Extract the (x, y) coordinate from the center of the cell holding the provided text.  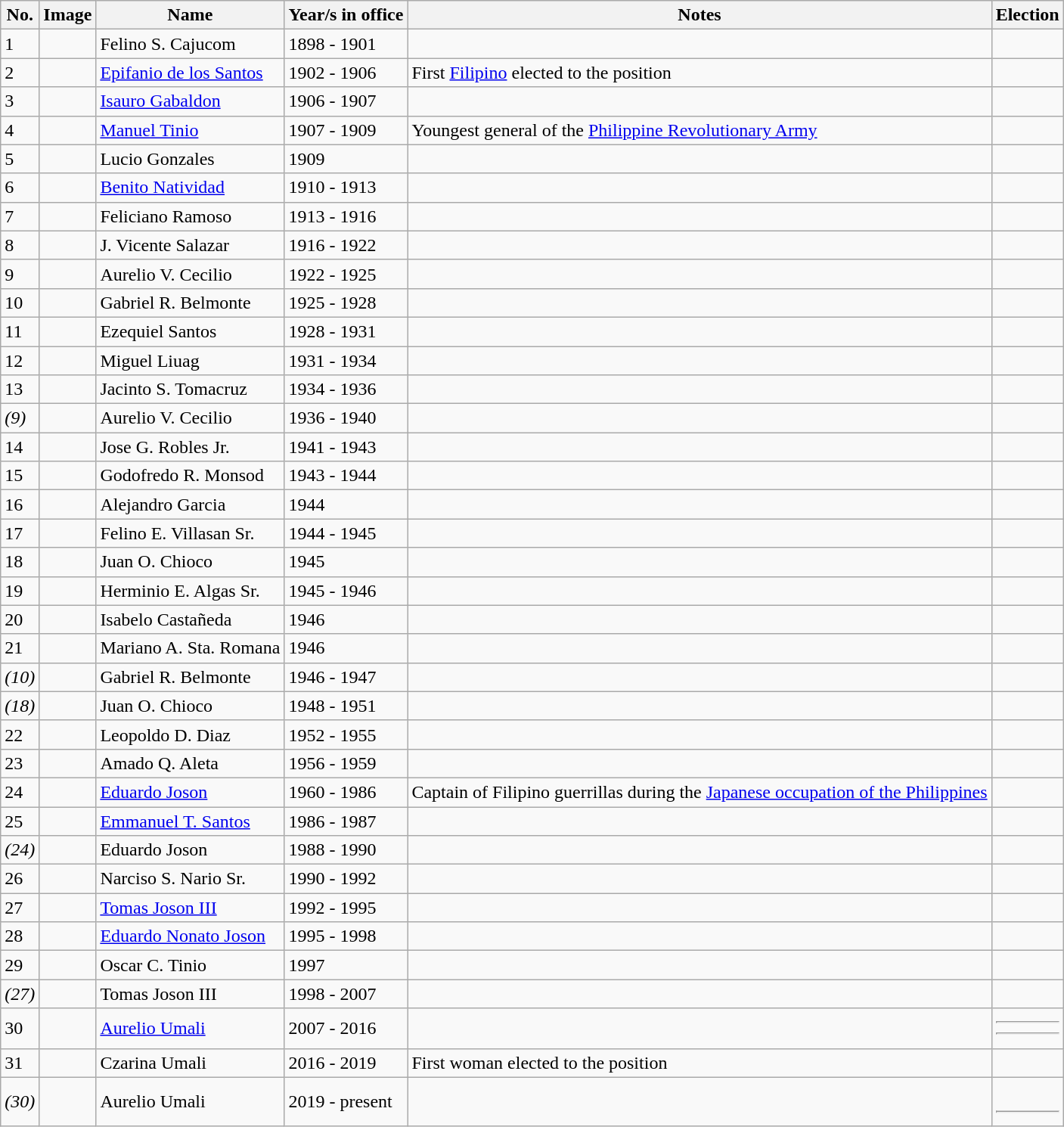
Ezequiel Santos (191, 331)
(9) (20, 418)
7 (20, 216)
26 (20, 879)
Leopoldo D. Diaz (191, 734)
(18) (20, 706)
Image (68, 15)
Emmanuel T. Santos (191, 821)
1944 - 1945 (346, 533)
2019 - present (346, 1101)
Manuel Tinio (191, 130)
1986 - 1987 (346, 821)
Herminio E. Algas Sr. (191, 591)
1907 - 1909 (346, 130)
1 (20, 44)
1943 - 1944 (346, 476)
Eduardo Nonato Joson (191, 936)
1928 - 1931 (346, 331)
First Filipino elected to the position (700, 73)
1990 - 1992 (346, 879)
1931 - 1934 (346, 361)
(24) (20, 850)
Benito Natividad (191, 188)
18 (20, 562)
Name (191, 15)
23 (20, 763)
Isauro Gabaldon (191, 101)
1998 - 2007 (346, 994)
1956 - 1959 (346, 763)
Jacinto S. Tomacruz (191, 390)
17 (20, 533)
1909 (346, 159)
1946 - 1947 (346, 677)
4 (20, 130)
31 (20, 1063)
Mariano A. Sta. Romana (191, 648)
16 (20, 505)
Election (1027, 15)
1910 - 1913 (346, 188)
Felino E. Villasan Sr. (191, 533)
13 (20, 390)
Amado Q. Aleta (191, 763)
1902 - 1906 (346, 73)
Oscar C. Tinio (191, 965)
1916 - 1922 (346, 245)
1948 - 1951 (346, 706)
Czarina Umali (191, 1063)
22 (20, 734)
Epifanio de los Santos (191, 73)
2016 - 2019 (346, 1063)
1934 - 1936 (346, 390)
(10) (20, 677)
1944 (346, 505)
J. Vicente Salazar (191, 245)
Captain of Filipino guerrillas during the Japanese occupation of the Philippines (700, 792)
Year/s in office (346, 15)
2007 - 2016 (346, 1029)
2 (20, 73)
(30) (20, 1101)
19 (20, 591)
15 (20, 476)
6 (20, 188)
29 (20, 965)
First woman elected to the position (700, 1063)
1913 - 1916 (346, 216)
1995 - 1998 (346, 936)
Notes (700, 15)
Miguel Liuag (191, 361)
(27) (20, 994)
1988 - 1990 (346, 850)
24 (20, 792)
1936 - 1940 (346, 418)
1925 - 1928 (346, 303)
14 (20, 447)
11 (20, 331)
1941 - 1943 (346, 447)
28 (20, 936)
5 (20, 159)
Jose G. Robles Jr. (191, 447)
Narciso S. Nario Sr. (191, 879)
10 (20, 303)
12 (20, 361)
20 (20, 619)
21 (20, 648)
30 (20, 1029)
1945 - 1946 (346, 591)
Godofredo R. Monsod (191, 476)
3 (20, 101)
9 (20, 274)
Felino S. Cajucom (191, 44)
27 (20, 908)
1992 - 1995 (346, 908)
Youngest general of the Philippine Revolutionary Army (700, 130)
1997 (346, 965)
1952 - 1955 (346, 734)
1922 - 1925 (346, 274)
8 (20, 245)
Alejandro Garcia (191, 505)
1945 (346, 562)
1898 - 1901 (346, 44)
Lucio Gonzales (191, 159)
1960 - 1986 (346, 792)
1906 - 1907 (346, 101)
Feliciano Ramoso (191, 216)
25 (20, 821)
Isabelo Castañeda (191, 619)
No. (20, 15)
